Return [X, Y] of the center of cell containing provided text 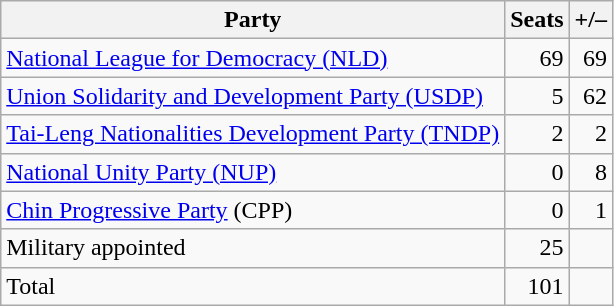
Total [253, 286]
National Unity Party (NUP) [253, 172]
8 [590, 172]
101 [537, 286]
62 [590, 96]
5 [537, 96]
Party [253, 20]
+/– [590, 20]
1 [590, 210]
National League for Democracy (NLD) [253, 58]
Chin Progressive Party (CPP) [253, 210]
Seats [537, 20]
25 [537, 248]
Military appointed [253, 248]
Tai-Leng Nationalities Development Party (TNDP) [253, 134]
Union Solidarity and Development Party (USDP) [253, 96]
